Capture the cell that displays the provided text and extract its [x, y] central coordinate. 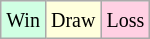
Loss [126, 20]
Win [24, 20]
Draw [72, 20]
